Return the [X, Y] coordinate for the center point of the cell that contains the specified text.  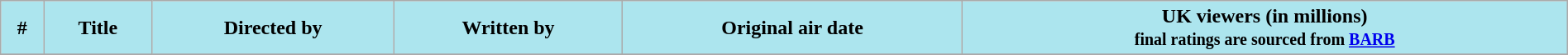
Directed by [273, 28]
Original air date [792, 28]
Title [98, 28]
UK viewers (in millions)final ratings are sourced from BARB [1264, 28]
Written by [508, 28]
# [22, 28]
